From the cell containing the given text, extract its center point as [X, Y] coordinate. 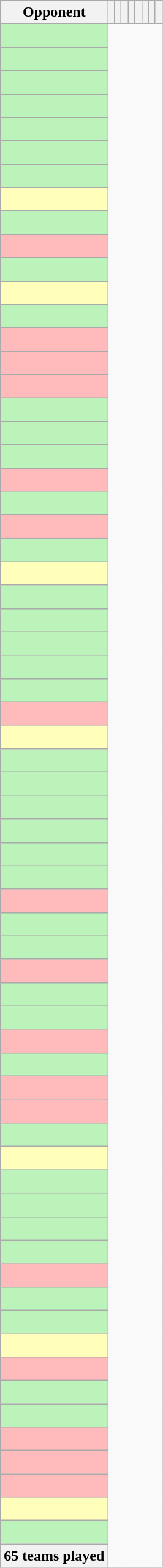
65 teams played [54, 1556]
Opponent [54, 12]
